For the text-containing cell, return its midpoint in (x, y) coordinate format. 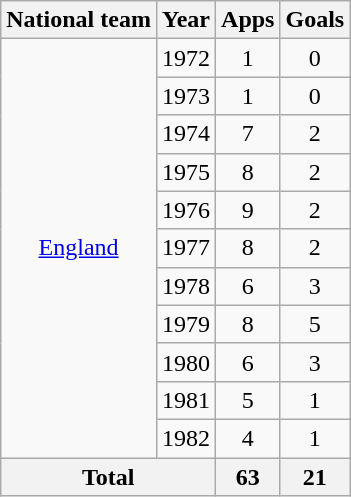
1975 (186, 172)
1976 (186, 210)
21 (315, 477)
Year (186, 20)
4 (248, 438)
1981 (186, 400)
Apps (248, 20)
1974 (186, 134)
1973 (186, 96)
1980 (186, 362)
Total (108, 477)
9 (248, 210)
63 (248, 477)
1978 (186, 286)
7 (248, 134)
1972 (186, 58)
Goals (315, 20)
1979 (186, 324)
England (79, 248)
National team (79, 20)
1982 (186, 438)
1977 (186, 248)
